Provide the (X, Y) coordinate of the cell's center where the given text is located.  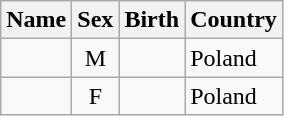
Birth (152, 20)
Country (234, 20)
M (96, 58)
Name (36, 20)
Sex (96, 20)
F (96, 96)
